Pinpoint the cell where the given text exists, returning its [X, Y] midpoint coordinate. 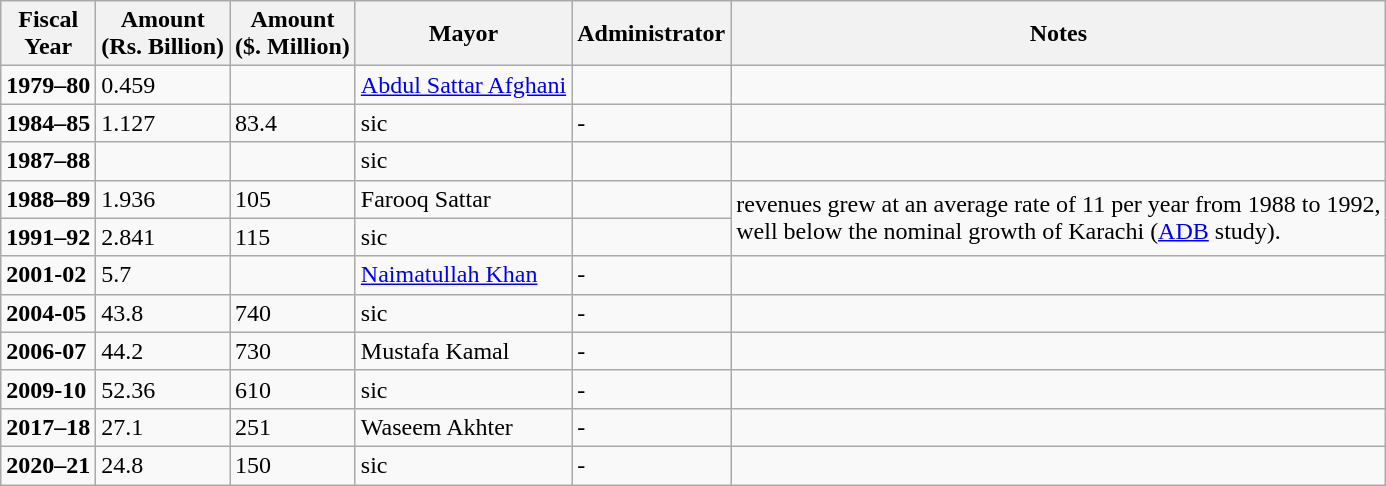
1.127 [163, 123]
83.4 [293, 123]
2.841 [163, 237]
1991–92 [48, 237]
740 [293, 313]
251 [293, 427]
5.7 [163, 275]
Administrator [652, 34]
44.2 [163, 351]
43.8 [163, 313]
24.8 [163, 465]
Mayor [463, 34]
Amount(Rs. Billion) [163, 34]
Abdul Sattar Afghani [463, 85]
Waseem Akhter [463, 427]
2017–18 [48, 427]
27.1 [163, 427]
2020–21 [48, 465]
Mustafa Kamal [463, 351]
610 [293, 389]
150 [293, 465]
revenues grew at an average rate of 11 per year from 1988 to 1992,well below the nominal growth of Karachi (ADB study). [1058, 218]
Naimatullah Khan [463, 275]
2006-07 [48, 351]
2009-10 [48, 389]
1979–80 [48, 85]
1.936 [163, 199]
2001-02 [48, 275]
730 [293, 351]
Notes [1058, 34]
1988–89 [48, 199]
1984–85 [48, 123]
FiscalYear [48, 34]
2004-05 [48, 313]
Amount($. Million) [293, 34]
1987–88 [48, 161]
0.459 [163, 85]
52.36 [163, 389]
105 [293, 199]
Farooq Sattar [463, 199]
115 [293, 237]
